Capture the cell that displays the provided text and extract its (x, y) central coordinate. 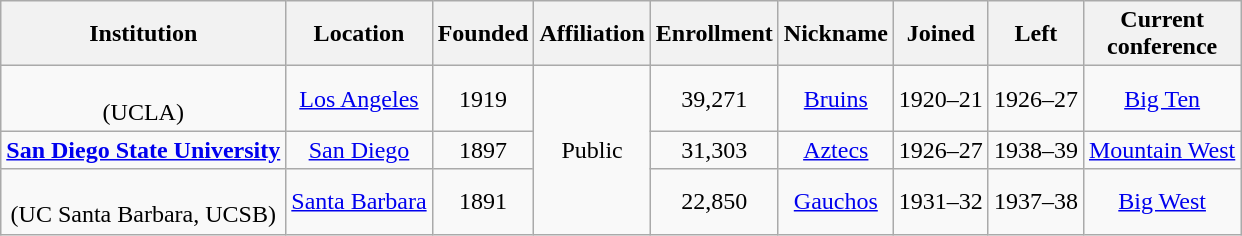
1891 (483, 202)
Left (1036, 34)
1938–39 (1036, 150)
Currentconference (1162, 34)
1920–21 (940, 98)
(UCLA) (144, 98)
Location (359, 34)
(UC Santa Barbara, UCSB) (144, 202)
22,850 (714, 202)
Gauchos (836, 202)
1897 (483, 150)
Los Angeles (359, 98)
Enrollment (714, 34)
Big Ten (1162, 98)
31,303 (714, 150)
39,271 (714, 98)
Santa Barbara (359, 202)
Public (592, 150)
Founded (483, 34)
Institution (144, 34)
1919 (483, 98)
Aztecs (836, 150)
Nickname (836, 34)
Mountain West (1162, 150)
Joined (940, 34)
Bruins (836, 98)
1931–32 (940, 202)
San Diego State University (144, 150)
San Diego (359, 150)
Affiliation (592, 34)
1937–38 (1036, 202)
Big West (1162, 202)
